Determine the [x, y] coordinate at the center of the cell enclosing the given text.  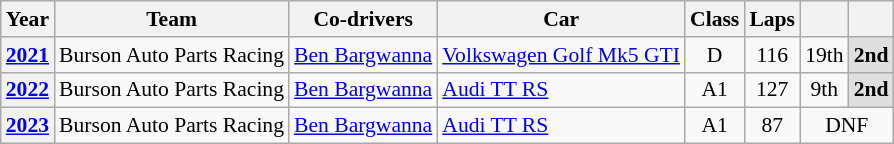
Year [28, 19]
Volkswagen Golf Mk5 GTI [561, 55]
Car [561, 19]
Co-drivers [363, 19]
116 [772, 55]
Class [714, 19]
9th [824, 90]
2023 [28, 126]
2021 [28, 55]
DNF [846, 126]
Team [172, 19]
D [714, 55]
127 [772, 90]
2022 [28, 90]
Laps [772, 19]
19th [824, 55]
87 [772, 126]
